Capture the cell that displays the provided text and extract its [X, Y] central coordinate. 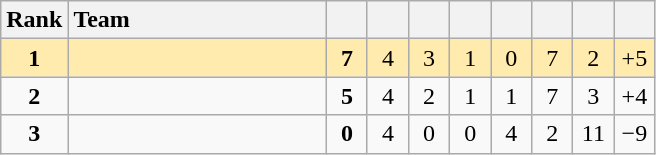
+5 [634, 58]
11 [594, 134]
5 [346, 96]
−9 [634, 134]
+4 [634, 96]
Rank [34, 20]
Team [198, 20]
